Find where the given text appears and provide that cell's center as [x, y] coordinate. 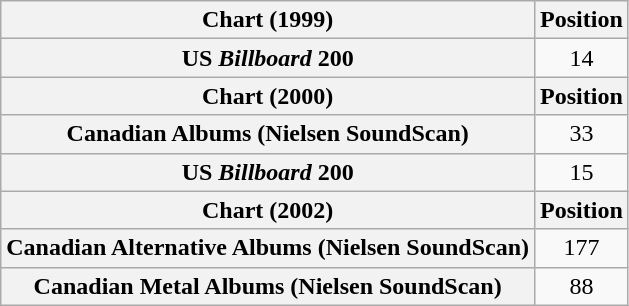
Chart (2002) [268, 210]
177 [582, 248]
Chart (1999) [268, 20]
Canadian Metal Albums (Nielsen SoundScan) [268, 286]
14 [582, 58]
88 [582, 286]
Canadian Albums (Nielsen SoundScan) [268, 134]
Canadian Alternative Albums (Nielsen SoundScan) [268, 248]
15 [582, 172]
33 [582, 134]
Chart (2000) [268, 96]
